Scan for the cell matching the given text and deliver its (x, y) coordinate at center. 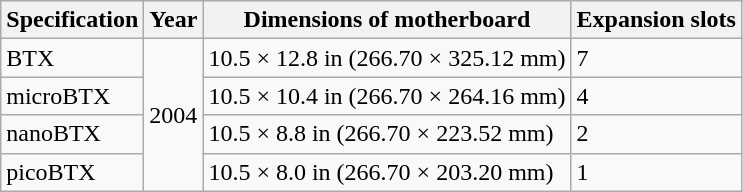
4 (656, 96)
Year (174, 20)
microBTX (72, 96)
1 (656, 172)
picoBTX (72, 172)
7 (656, 58)
Specification (72, 20)
2004 (174, 115)
BTX (72, 58)
Expansion slots (656, 20)
10.5 × 8.8 in (266.70 × 223.52 mm) (387, 134)
Dimensions of motherboard (387, 20)
2 (656, 134)
10.5 × 12.8 in (266.70 × 325.12 mm) (387, 58)
10.5 × 10.4 in (266.70 × 264.16 mm) (387, 96)
nanoBTX (72, 134)
10.5 × 8.0 in (266.70 × 203.20 mm) (387, 172)
